Return (x, y) of the center of cell containing provided text 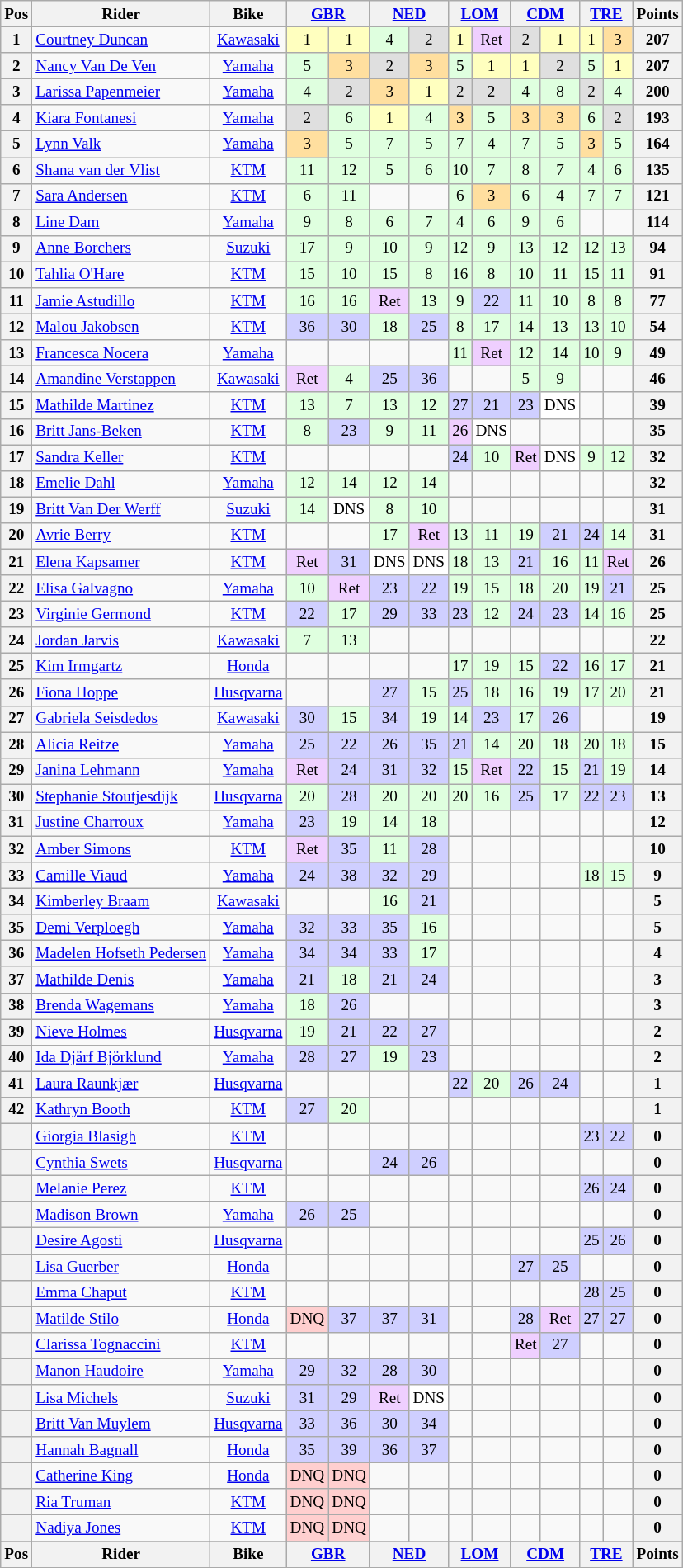
Courtney Duncan (121, 40)
Avrie Berry (121, 536)
Britt Van Der Werff (121, 510)
Elena Kapsamer (121, 562)
135 (657, 170)
Sara Andersen (121, 196)
Cynthia Swets (121, 1163)
Kim Irmgartz (121, 667)
200 (657, 92)
Gabriela Seisdedos (121, 719)
Lynn Valk (121, 144)
Tahlia O'Hare (121, 275)
Amber Simons (121, 849)
49 (657, 353)
Ida Djärf Björklund (121, 1058)
Stephanie Stoutjesdijk (121, 797)
Mathilde Denis (121, 980)
77 (657, 301)
91 (657, 275)
Nadiya Jones (121, 1528)
Matilde Stilo (121, 1320)
Desire Agosti (121, 1241)
Laura Raunkjær (121, 1084)
Justine Charroux (121, 823)
Lisa Michels (121, 1398)
Shana van der Vlist (121, 170)
Virginie Germond (121, 614)
42 (16, 1110)
Larissa Papenmeier (121, 92)
193 (657, 118)
Line Dam (121, 223)
Alicia Reitze (121, 744)
Malou Jakobsen (121, 327)
Mathilde Martinez (121, 405)
Amandine Verstappen (121, 380)
Kimberley Braam (121, 901)
Madison Brown (121, 1215)
Giorgia Blasigh (121, 1136)
54 (657, 327)
114 (657, 223)
Jordan Jarvis (121, 640)
94 (657, 248)
Demi Verploegh (121, 928)
Hannah Bagnall (121, 1450)
Brenda Wagemans (121, 1006)
Manon Haudoire (121, 1372)
121 (657, 196)
Elisa Galvagno (121, 588)
Sandra Keller (121, 457)
Kiara Fontanesi (121, 118)
Emma Chaput (121, 1293)
46 (657, 380)
Clarissa Tognaccini (121, 1345)
164 (657, 144)
Lisa Guerber (121, 1267)
Jamie Astudillo (121, 301)
40 (16, 1058)
Janina Lehmann (121, 771)
Emelie Dahl (121, 484)
Ria Truman (121, 1502)
Madelen Hofseth Pedersen (121, 954)
Britt Van Muylem (121, 1424)
Camille Viaud (121, 876)
Kathryn Booth (121, 1110)
Anne Borchers (121, 248)
41 (16, 1084)
Francesca Nocera (121, 353)
Catherine King (121, 1476)
Fiona Hoppe (121, 692)
Nancy Van De Ven (121, 66)
Britt Jans-Beken (121, 432)
Nieve Holmes (121, 1032)
Melanie Perez (121, 1188)
